Return the [X, Y] coordinate for the center point of the cell that contains the specified text.  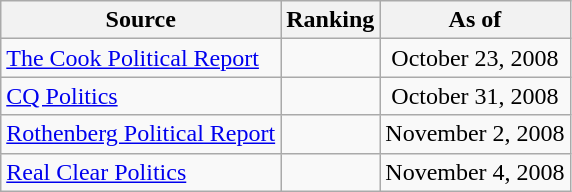
October 23, 2008 [475, 58]
Real Clear Politics [141, 172]
November 2, 2008 [475, 134]
Source [141, 20]
November 4, 2008 [475, 172]
CQ Politics [141, 96]
Rothenberg Political Report [141, 134]
October 31, 2008 [475, 96]
Ranking [330, 20]
As of [475, 20]
The Cook Political Report [141, 58]
